From the cell containing the given text, extract its center point as (x, y) coordinate. 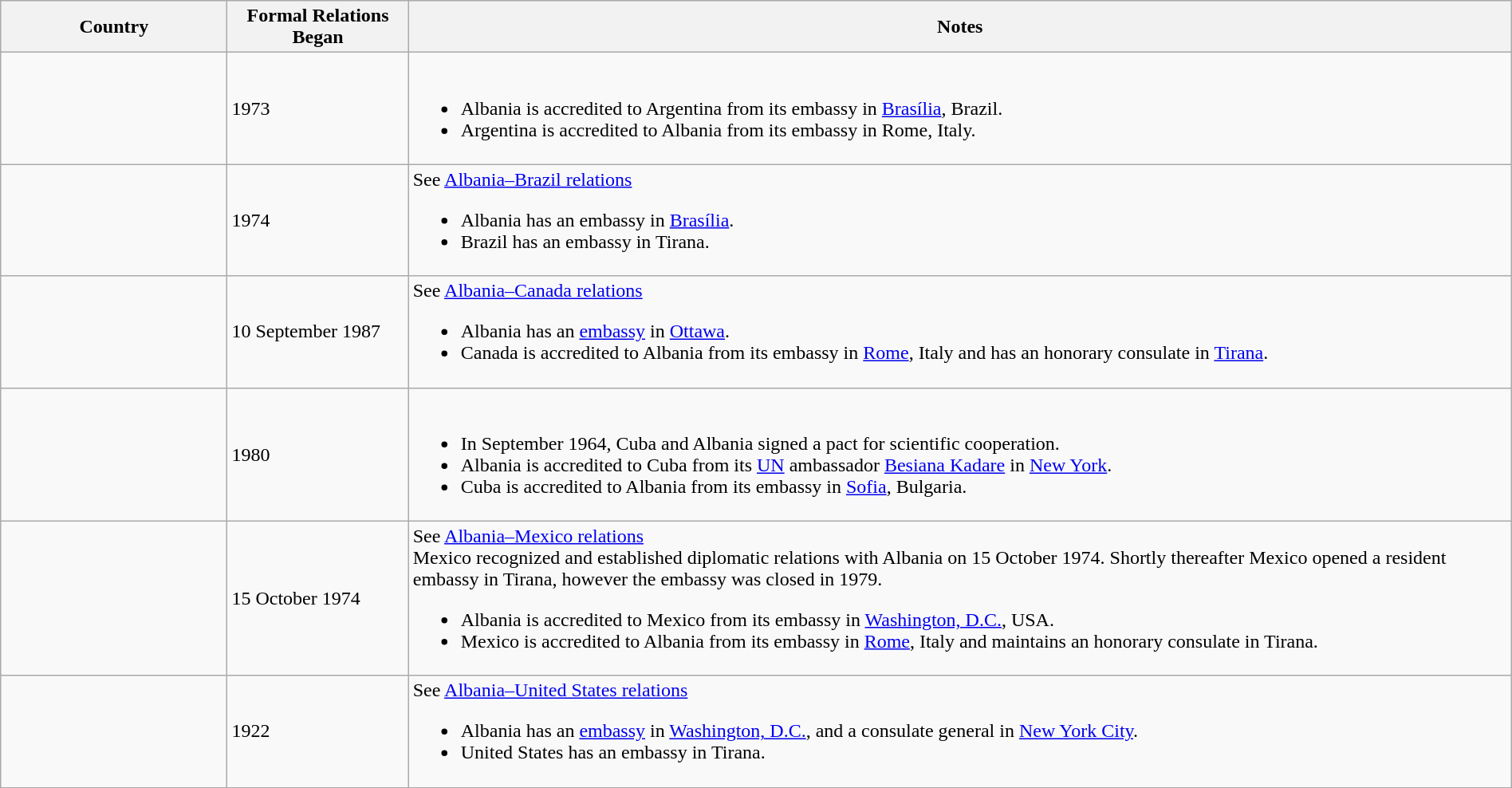
1922 (317, 731)
Albania is accredited to Argentina from its embassy in Brasília, Brazil.Argentina is accredited to Albania from its embassy in Rome, Italy. (960, 108)
1974 (317, 220)
Country (114, 27)
1973 (317, 108)
10 September 1987 (317, 332)
15 October 1974 (317, 598)
1980 (317, 455)
Notes (960, 27)
Formal Relations Began (317, 27)
See Albania–Brazil relationsAlbania has an embassy in Brasília.Brazil has an embassy in Tirana. (960, 220)
